Determine the (X, Y) coordinate at the center of the cell enclosing the given text.  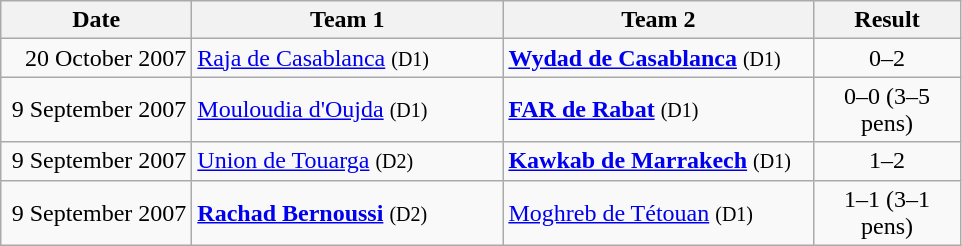
Raja de Casablanca (D1) (348, 58)
Kawkab de Marrakech (D1) (658, 161)
1–1 (3–1 pens) (887, 212)
20 October 2007 (96, 58)
0–0 (3–5 pens) (887, 110)
FAR de Rabat (D1) (658, 110)
Result (887, 20)
Rachad Bernoussi (D2) (348, 212)
Wydad de Casablanca (D1) (658, 58)
Team 1 (348, 20)
Date (96, 20)
1–2 (887, 161)
Moghreb de Tétouan (D1) (658, 212)
0–2 (887, 58)
Mouloudia d'Oujda (D1) (348, 110)
Team 2 (658, 20)
Union de Touarga (D2) (348, 161)
